Identify which cell holds the provided text, then report its [x, y] central coordinate. 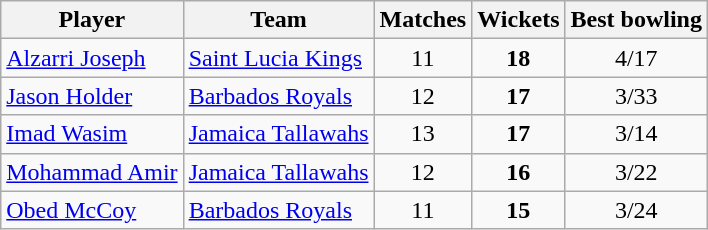
Mohammad Amir [92, 172]
Alzarri Joseph [92, 58]
3/33 [636, 96]
Player [92, 20]
3/14 [636, 134]
4/17 [636, 58]
Imad Wasim [92, 134]
Team [278, 20]
18 [518, 58]
16 [518, 172]
15 [518, 210]
3/24 [636, 210]
3/22 [636, 172]
Wickets [518, 20]
Matches [423, 20]
Obed McCoy [92, 210]
13 [423, 134]
Saint Lucia Kings [278, 58]
Jason Holder [92, 96]
Best bowling [636, 20]
